Return the (x, y) coordinate for the center point of the cell that contains the specified text.  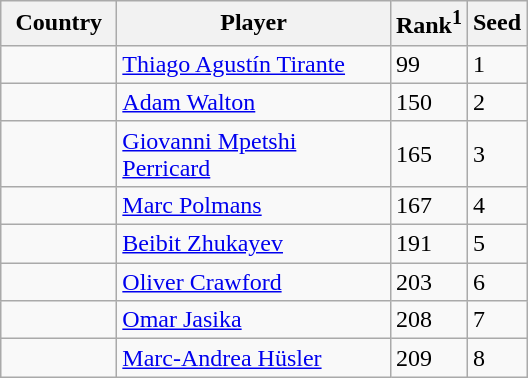
6 (496, 282)
99 (428, 64)
7 (496, 320)
2 (496, 102)
Omar Jasika (254, 320)
208 (428, 320)
Seed (496, 24)
1 (496, 64)
150 (428, 102)
209 (428, 358)
Adam Walton (254, 102)
165 (428, 154)
Giovanni Mpetshi Perricard (254, 154)
191 (428, 244)
Country (59, 24)
Player (254, 24)
Oliver Crawford (254, 282)
Marc Polmans (254, 205)
167 (428, 205)
8 (496, 358)
Rank1 (428, 24)
Beibit Zhukayev (254, 244)
203 (428, 282)
4 (496, 205)
Thiago Agustín Tirante (254, 64)
3 (496, 154)
Marc-Andrea Hüsler (254, 358)
5 (496, 244)
